Locate the cell with the specified text and output its [x, y] center coordinate. 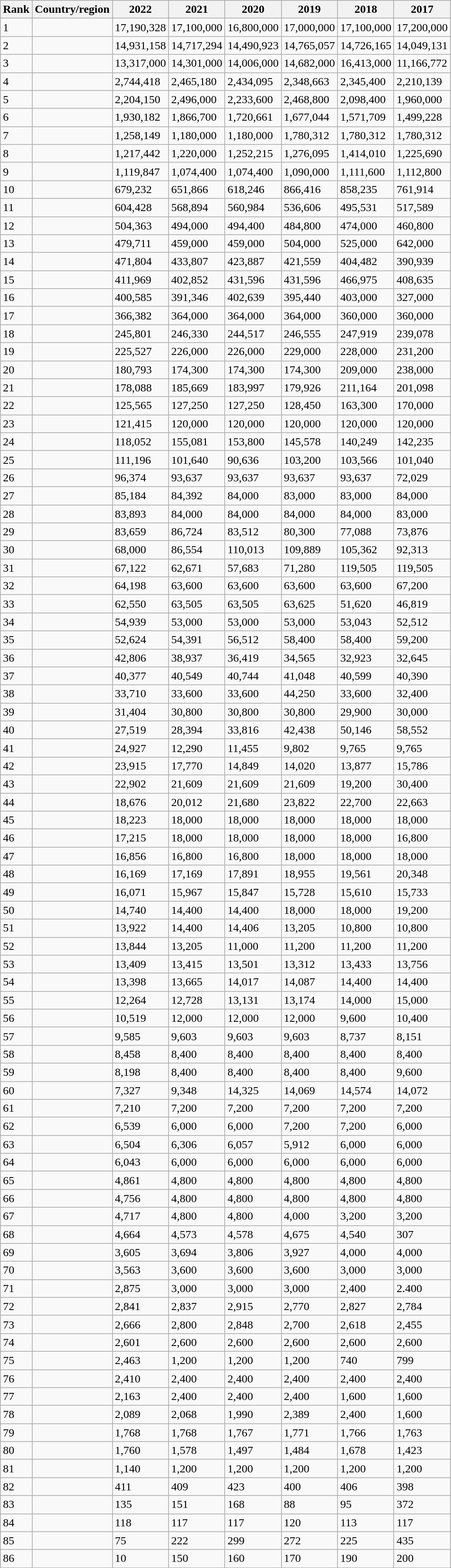
17,169 [197, 874]
13,174 [310, 1000]
44,250 [310, 694]
307 [422, 1234]
9,585 [140, 1036]
92,313 [422, 550]
6,057 [253, 1144]
15 [16, 280]
366,382 [140, 316]
21,680 [253, 802]
47 [16, 856]
14,087 [310, 982]
70 [16, 1270]
14,049,131 [422, 45]
Rank [16, 9]
19 [16, 352]
160 [253, 1559]
31 [16, 568]
17,190,328 [140, 27]
82 [16, 1487]
13,756 [422, 964]
57,683 [253, 568]
423 [253, 1487]
272 [310, 1541]
3,605 [140, 1252]
560,984 [253, 207]
23,915 [140, 766]
60 [16, 1090]
101,040 [422, 460]
229,000 [310, 352]
46 [16, 838]
52,624 [140, 640]
2022 [140, 9]
1,990 [253, 1415]
2018 [365, 9]
51,620 [365, 604]
13,131 [253, 1000]
73 [16, 1324]
1,225,690 [422, 153]
400 [310, 1487]
9,348 [197, 1090]
2,463 [140, 1360]
54 [16, 982]
4,675 [310, 1234]
231,200 [422, 352]
168 [253, 1505]
86 [16, 1559]
1,760 [140, 1451]
2,601 [140, 1342]
209,000 [365, 370]
402,852 [197, 280]
2,827 [365, 1306]
2019 [310, 9]
85 [16, 1541]
48 [16, 874]
53,043 [365, 622]
58,552 [422, 730]
761,914 [422, 189]
25 [16, 460]
14,726,165 [365, 45]
16,800,000 [253, 27]
37 [16, 676]
27 [16, 496]
6,539 [140, 1126]
14,682,000 [310, 63]
1,220,000 [197, 153]
14,301,000 [197, 63]
72,029 [422, 478]
4,578 [253, 1234]
67,122 [140, 568]
185,669 [197, 388]
8,458 [140, 1054]
494,400 [253, 226]
170,000 [422, 406]
14,000 [365, 1000]
73,876 [422, 532]
1,930,182 [140, 117]
28 [16, 514]
6,504 [140, 1144]
1,578 [197, 1451]
56 [16, 1018]
411,969 [140, 280]
225,527 [140, 352]
1,763 [422, 1433]
71 [16, 1288]
536,606 [310, 207]
163,300 [365, 406]
12,728 [197, 1000]
51 [16, 928]
20 [16, 370]
2021 [197, 9]
2,210,139 [422, 81]
16,169 [140, 874]
404,482 [365, 262]
239,078 [422, 334]
29,900 [365, 712]
1,497 [253, 1451]
2,875 [140, 1288]
52,512 [422, 622]
85,184 [140, 496]
153,800 [253, 442]
13 [16, 244]
151 [197, 1505]
14,069 [310, 1090]
78 [16, 1415]
62,671 [197, 568]
62 [16, 1126]
14,765,057 [310, 45]
64,198 [140, 586]
3,927 [310, 1252]
69 [16, 1252]
59 [16, 1072]
95 [365, 1505]
24 [16, 442]
39 [16, 712]
32 [16, 586]
26 [16, 478]
24,927 [140, 748]
49 [16, 892]
2017 [422, 9]
63,625 [310, 604]
1,140 [140, 1469]
14,017 [253, 982]
474,000 [365, 226]
180,793 [140, 370]
1,571,709 [365, 117]
15,728 [310, 892]
13,415 [197, 964]
135 [140, 1505]
400,585 [140, 298]
13,877 [365, 766]
3,563 [140, 1270]
17,891 [253, 874]
86,554 [197, 550]
30,400 [422, 784]
2,666 [140, 1324]
228,000 [365, 352]
460,800 [422, 226]
43 [16, 784]
2,410 [140, 1379]
18,223 [140, 820]
2,233,600 [253, 99]
398 [422, 1487]
66 [16, 1198]
409 [197, 1487]
38,937 [197, 658]
14,006,000 [253, 63]
50,146 [365, 730]
13,665 [197, 982]
18,676 [140, 802]
14,325 [253, 1090]
111,196 [140, 460]
2,204,150 [140, 99]
1,484 [310, 1451]
40,549 [197, 676]
1,720,661 [253, 117]
1,866,700 [197, 117]
33 [16, 604]
517,589 [422, 207]
2,389 [310, 1415]
40,599 [365, 676]
56,512 [253, 640]
34,565 [310, 658]
466,975 [365, 280]
12 [16, 226]
86,724 [197, 532]
3 [16, 63]
54,939 [140, 622]
17,770 [197, 766]
2,700 [310, 1324]
96,374 [140, 478]
145,578 [310, 442]
6,043 [140, 1162]
170 [310, 1559]
53 [16, 964]
5 [16, 99]
18 [16, 334]
3,806 [253, 1252]
36,419 [253, 658]
2,089 [140, 1415]
14,740 [140, 910]
4,573 [197, 1234]
604,428 [140, 207]
83,893 [140, 514]
50 [16, 910]
1,217,442 [140, 153]
1,678 [365, 1451]
46,819 [422, 604]
44 [16, 802]
67,200 [422, 586]
200 [422, 1559]
14 [16, 262]
1,111,600 [365, 171]
Country/region [72, 9]
23,822 [310, 802]
245,801 [140, 334]
433,807 [197, 262]
183,997 [253, 388]
58 [16, 1054]
14,717,294 [197, 45]
121,415 [140, 424]
71,280 [310, 568]
14,574 [365, 1090]
42,438 [310, 730]
10,400 [422, 1018]
22,663 [422, 802]
2,800 [197, 1324]
142,235 [422, 442]
140,249 [365, 442]
2,455 [422, 1324]
30,000 [422, 712]
15,786 [422, 766]
391,346 [197, 298]
246,330 [197, 334]
74 [16, 1342]
799 [422, 1360]
479,711 [140, 244]
2,468,800 [310, 99]
22,902 [140, 784]
504,000 [310, 244]
64 [16, 1162]
201,098 [422, 388]
3,694 [197, 1252]
33,816 [253, 730]
14,072 [422, 1090]
7,210 [140, 1108]
61 [16, 1108]
238,000 [422, 370]
8,737 [365, 1036]
42,806 [140, 658]
2 [16, 45]
83 [16, 1505]
28,394 [197, 730]
52 [16, 946]
8,151 [422, 1036]
2,618 [365, 1324]
41,048 [310, 676]
40,390 [422, 676]
77,088 [365, 532]
7,327 [140, 1090]
118,052 [140, 442]
246,555 [310, 334]
1,258,149 [140, 135]
79 [16, 1433]
113 [365, 1523]
13,844 [140, 946]
11,455 [253, 748]
34 [16, 622]
6 [16, 117]
31,404 [140, 712]
72 [16, 1306]
858,235 [365, 189]
29 [16, 532]
16,856 [140, 856]
84 [16, 1523]
7 [16, 135]
30 [16, 550]
494,000 [197, 226]
484,800 [310, 226]
2,784 [422, 1306]
2,770 [310, 1306]
1,252,215 [253, 153]
125,565 [140, 406]
6,306 [197, 1144]
2,848 [253, 1324]
68 [16, 1234]
395,440 [310, 298]
740 [365, 1360]
16 [16, 298]
118 [140, 1523]
41 [16, 748]
57 [16, 1036]
32,923 [365, 658]
5,912 [310, 1144]
244,517 [253, 334]
14,406 [253, 928]
4,664 [140, 1234]
13,312 [310, 964]
67 [16, 1216]
2,496,000 [197, 99]
103,200 [310, 460]
13,501 [253, 964]
411 [140, 1487]
110,013 [253, 550]
13,398 [140, 982]
4,540 [365, 1234]
2,837 [197, 1306]
150 [197, 1559]
15,967 [197, 892]
84,392 [197, 496]
23 [16, 424]
54,391 [197, 640]
17 [16, 316]
504,363 [140, 226]
2,915 [253, 1306]
2,348,663 [310, 81]
27,519 [140, 730]
20,012 [197, 802]
8 [16, 153]
36 [16, 658]
327,000 [422, 298]
225 [365, 1541]
2,434,095 [253, 81]
14,931,158 [140, 45]
1,766 [365, 1433]
63 [16, 1144]
109,889 [310, 550]
222 [197, 1541]
495,531 [365, 207]
88 [310, 1505]
128,450 [310, 406]
11,166,772 [422, 63]
22,700 [365, 802]
179,926 [310, 388]
83,659 [140, 532]
12,290 [197, 748]
40,377 [140, 676]
10,519 [140, 1018]
2,744,418 [140, 81]
80,300 [310, 532]
4,756 [140, 1198]
83,512 [253, 532]
421,559 [310, 262]
17,000,000 [310, 27]
1,112,800 [422, 171]
423,887 [253, 262]
4 [16, 81]
15,610 [365, 892]
13,433 [365, 964]
32,400 [422, 694]
13,922 [140, 928]
4,861 [140, 1180]
1,090,000 [310, 171]
406 [365, 1487]
20,348 [422, 874]
2,098,400 [365, 99]
101,640 [197, 460]
1,276,095 [310, 153]
18,955 [310, 874]
11,000 [253, 946]
22 [16, 406]
390,939 [422, 262]
679,232 [140, 189]
471,804 [140, 262]
1,423 [422, 1451]
2,345,400 [365, 81]
9 [16, 171]
13,409 [140, 964]
76 [16, 1379]
65 [16, 1180]
16,071 [140, 892]
45 [16, 820]
2.400 [422, 1288]
408,635 [422, 280]
15,847 [253, 892]
211,164 [365, 388]
40 [16, 730]
19,561 [365, 874]
15,733 [422, 892]
120 [310, 1523]
2,068 [197, 1415]
2020 [253, 9]
38 [16, 694]
105,362 [365, 550]
42 [16, 766]
372 [422, 1505]
178,088 [140, 388]
525,000 [365, 244]
190 [365, 1559]
1,499,228 [422, 117]
40,744 [253, 676]
1,119,847 [140, 171]
68,000 [140, 550]
14,490,923 [253, 45]
4,717 [140, 1216]
90,636 [253, 460]
435 [422, 1541]
1,414,010 [365, 153]
17,200,000 [422, 27]
77 [16, 1397]
651,866 [197, 189]
16,413,000 [365, 63]
21 [16, 388]
403,000 [365, 298]
618,246 [253, 189]
402,639 [253, 298]
103,566 [365, 460]
15,000 [422, 1000]
1,677,044 [310, 117]
62,550 [140, 604]
13,317,000 [140, 63]
55 [16, 1000]
14,849 [253, 766]
1,771 [310, 1433]
59,200 [422, 640]
2,841 [140, 1306]
568,894 [197, 207]
1,960,000 [422, 99]
8,198 [140, 1072]
1 [16, 27]
17,215 [140, 838]
80 [16, 1451]
12,264 [140, 1000]
81 [16, 1469]
247,919 [365, 334]
35 [16, 640]
299 [253, 1541]
32,645 [422, 658]
642,000 [422, 244]
9,802 [310, 748]
866,416 [310, 189]
11 [16, 207]
155,081 [197, 442]
2,163 [140, 1397]
1,767 [253, 1433]
33,710 [140, 694]
14,020 [310, 766]
2,465,180 [197, 81]
